Scan for the cell matching the given text and deliver its (x, y) coordinate at center. 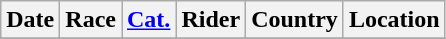
Date (30, 20)
Country (295, 20)
Rider (211, 20)
Race (91, 20)
Location (394, 20)
Cat. (149, 20)
